Extract the (x, y) coordinate from the center of the cell holding the provided text.  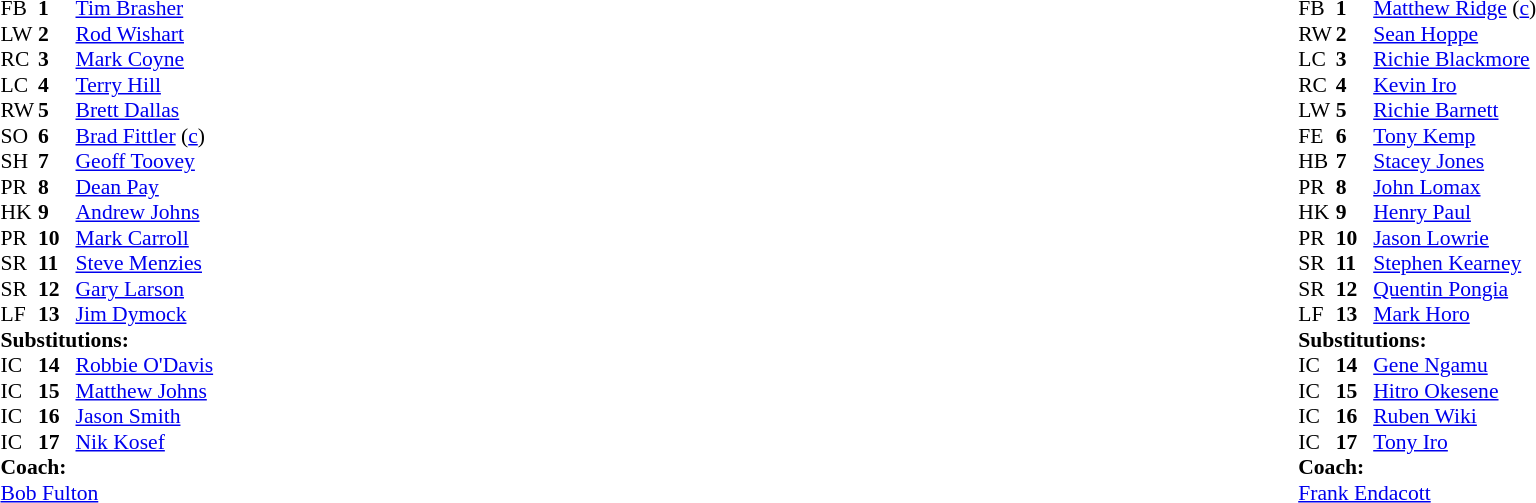
Jim Dymock (145, 315)
Dean Pay (145, 187)
Mark Horo (1454, 315)
Sean Hoppe (1454, 34)
Jason Lowrie (1454, 238)
Stephen Kearney (1454, 263)
Mark Coyne (145, 59)
Gary Larson (145, 289)
Gene Ngamu (1454, 365)
Stacey Jones (1454, 161)
Quentin Pongia (1454, 289)
Nik Kosef (145, 442)
HB (1317, 161)
Steve Menzies (145, 263)
Rod Wishart (145, 34)
Brett Dallas (145, 111)
Kevin Iro (1454, 85)
SO (19, 136)
Jason Smith (145, 417)
Tony Kemp (1454, 136)
Mark Carroll (145, 238)
John Lomax (1454, 187)
Henry Paul (1454, 213)
FE (1317, 136)
Geoff Toovey (145, 161)
Brad Fittler (c) (145, 136)
Matthew Johns (145, 391)
Robbie O'Davis (145, 365)
SH (19, 161)
Ruben Wiki (1454, 417)
Hitro Okesene (1454, 391)
Terry Hill (145, 85)
Andrew Johns (145, 213)
Richie Blackmore (1454, 59)
Tony Iro (1454, 442)
Richie Barnett (1454, 111)
